Scan for the cell matching the given text and deliver its (x, y) coordinate at center. 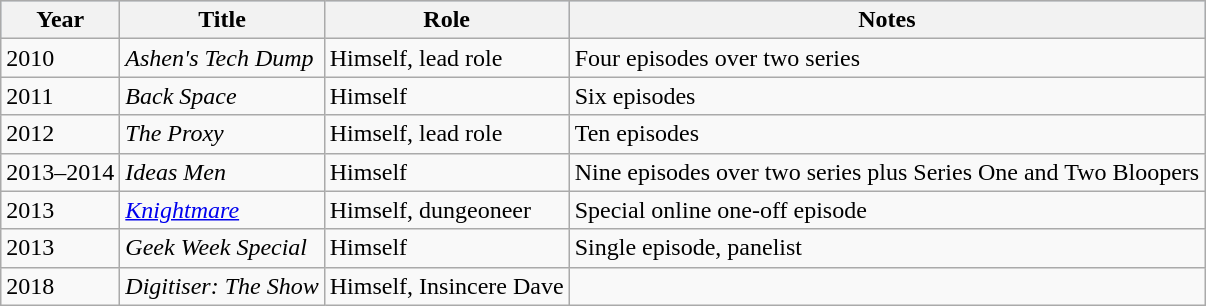
2013–2014 (60, 172)
2011 (60, 96)
Himself, Insincere Dave (446, 286)
Geek Week Special (222, 248)
Year (60, 20)
Ideas Men (222, 172)
Role (446, 20)
Back Space (222, 96)
The Proxy (222, 134)
Four episodes over two series (887, 58)
Digitiser: The Show (222, 286)
Single episode, panelist (887, 248)
Nine episodes over two series plus Series One and Two Bloopers (887, 172)
Ten episodes (887, 134)
Knightmare (222, 210)
Special online one-off episode (887, 210)
Ashen's Tech Dump (222, 58)
Six episodes (887, 96)
2012 (60, 134)
Notes (887, 20)
Himself, dungeoneer (446, 210)
Title (222, 20)
2018 (60, 286)
2010 (60, 58)
